Locate the cell with the specified text and output its (x, y) center coordinate. 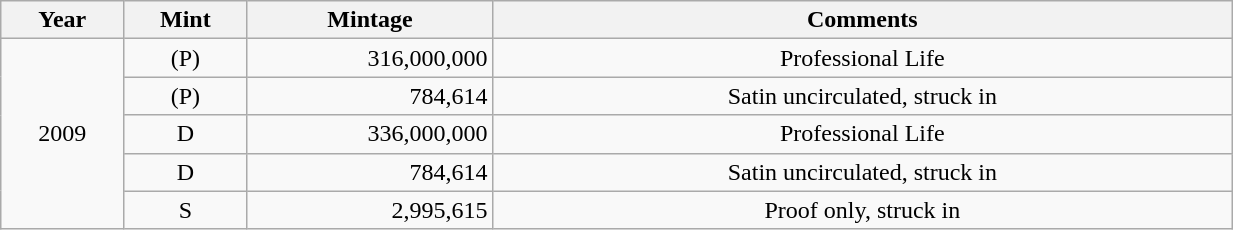
2009 (62, 134)
336,000,000 (370, 134)
2,995,615 (370, 210)
Proof only, struck in (862, 210)
Comments (862, 20)
Year (62, 20)
316,000,000 (370, 58)
Mintage (370, 20)
Mint (186, 20)
S (186, 210)
